Detect which cell encompasses the target text, then output its [X, Y] center coordinate. 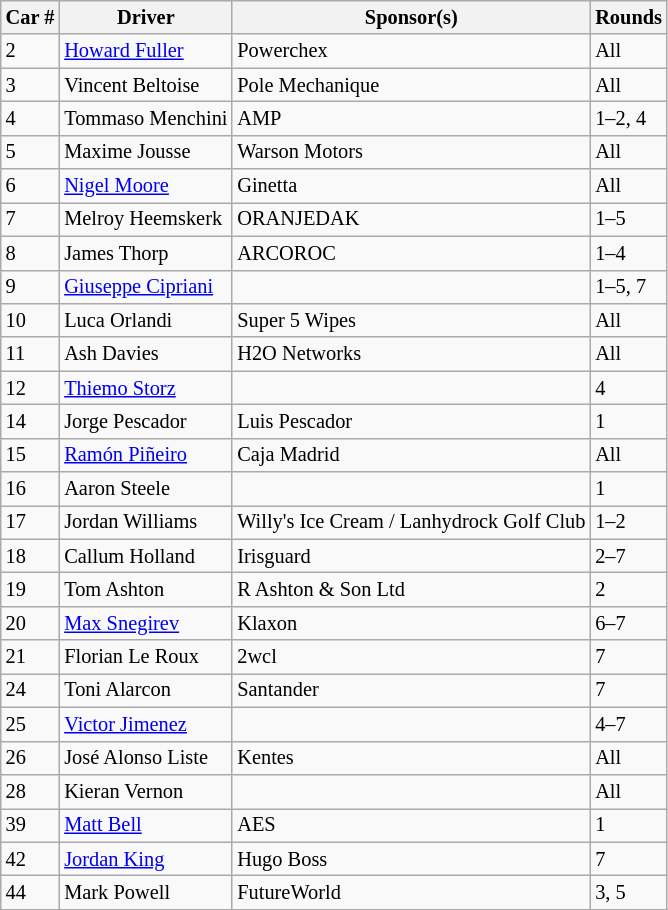
1–5, 7 [628, 287]
James Thorp [146, 253]
Toni Alarcon [146, 690]
Super 5 Wipes [411, 320]
Luis Pescador [411, 421]
6 [30, 186]
39 [30, 825]
Kentes [411, 758]
Vincent Beltoise [146, 85]
Warson Motors [411, 152]
Thiemo Storz [146, 388]
28 [30, 791]
Caja Madrid [411, 455]
Rounds [628, 17]
Nigel Moore [146, 186]
2–7 [628, 556]
Ramón Piñeiro [146, 455]
8 [30, 253]
1–5 [628, 219]
15 [30, 455]
Tommaso Menchini [146, 118]
H2O Networks [411, 354]
FutureWorld [411, 892]
Jordan King [146, 859]
14 [30, 421]
Giuseppe Cipriani [146, 287]
AMP [411, 118]
Maxime Jousse [146, 152]
Jordan Williams [146, 522]
2wcl [411, 657]
R Ashton & Son Ltd [411, 589]
1–2, 4 [628, 118]
25 [30, 724]
ORANJEDAK [411, 219]
Sponsor(s) [411, 17]
Klaxon [411, 623]
Ash Davies [146, 354]
20 [30, 623]
Luca Orlandi [146, 320]
Mark Powell [146, 892]
9 [30, 287]
Ginetta [411, 186]
16 [30, 489]
21 [30, 657]
Irisguard [411, 556]
Santander [411, 690]
Florian Le Roux [146, 657]
11 [30, 354]
6–7 [628, 623]
3 [30, 85]
Victor Jimenez [146, 724]
44 [30, 892]
Callum Holland [146, 556]
4–7 [628, 724]
5 [30, 152]
ARCOROC [411, 253]
17 [30, 522]
12 [30, 388]
26 [30, 758]
18 [30, 556]
24 [30, 690]
10 [30, 320]
Howard Fuller [146, 51]
Tom Ashton [146, 589]
Matt Bell [146, 825]
Melroy Heemskerk [146, 219]
Jorge Pescador [146, 421]
Pole Mechanique [411, 85]
José Alonso Liste [146, 758]
1–2 [628, 522]
Driver [146, 17]
19 [30, 589]
Kieran Vernon [146, 791]
Powerchex [411, 51]
Hugo Boss [411, 859]
3, 5 [628, 892]
Willy's Ice Cream / Lanhydrock Golf Club [411, 522]
Max Snegirev [146, 623]
42 [30, 859]
Aaron Steele [146, 489]
Car # [30, 17]
1–4 [628, 253]
AES [411, 825]
